From the cell containing the given text, extract its center point as (x, y) coordinate. 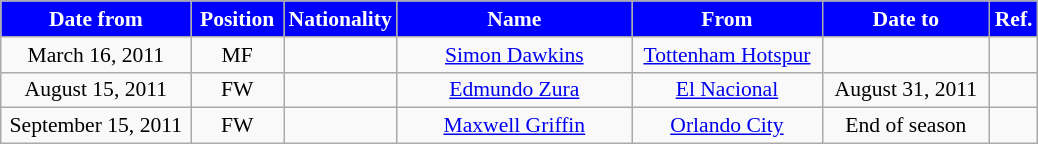
August 15, 2011 (96, 90)
Name (514, 19)
Ref. (1014, 19)
Tottenham Hotspur (727, 55)
September 15, 2011 (96, 126)
Position (238, 19)
Edmundo Zura (514, 90)
Maxwell Griffin (514, 126)
MF (238, 55)
El Nacional (727, 90)
End of season (906, 126)
From (727, 19)
Date to (906, 19)
Simon Dawkins (514, 55)
Orlando City (727, 126)
March 16, 2011 (96, 55)
Nationality (340, 19)
August 31, 2011 (906, 90)
Date from (96, 19)
